Search for the cell housing the specified text and yield its [X, Y] center coordinate. 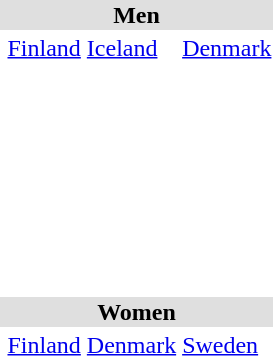
Men [136, 15]
Iceland [131, 48]
Denmark [227, 48]
Finland [44, 48]
Women [136, 312]
